Return the [X, Y] coordinate for the center point of the cell that contains the specified text.  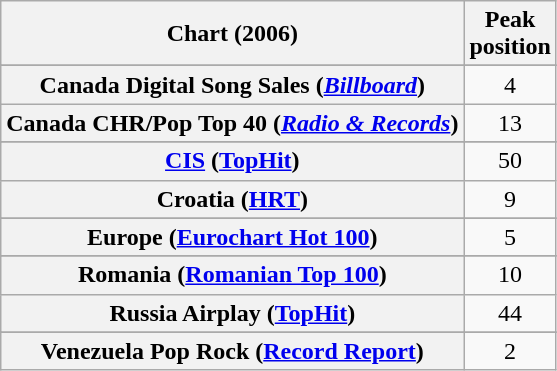
50 [510, 161]
13 [510, 123]
44 [510, 313]
4 [510, 85]
10 [510, 275]
2 [510, 351]
Croatia (HRT) [232, 199]
Europe (Eurochart Hot 100) [232, 237]
9 [510, 199]
Russia Airplay (TopHit) [232, 313]
Peakposition [510, 34]
Canada CHR/Pop Top 40 (Radio & Records) [232, 123]
Chart (2006) [232, 34]
CIS (TopHit) [232, 161]
Venezuela Pop Rock (Record Report) [232, 351]
Canada Digital Song Sales (Billboard) [232, 85]
5 [510, 237]
Romania (Romanian Top 100) [232, 275]
